Return the [x, y] coordinate for the center point of the cell that contains the specified text.  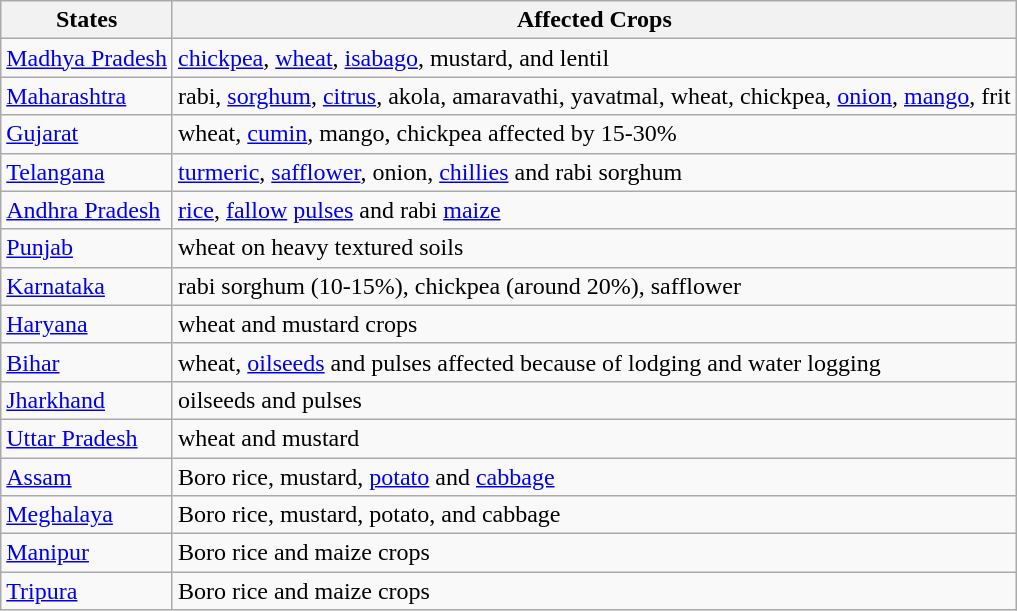
rabi sorghum (10-15%), chickpea (around 20%), safflower [594, 286]
Telangana [87, 172]
chickpea, wheat, isabago, mustard, and lentil [594, 58]
Meghalaya [87, 515]
Jharkhand [87, 400]
rabi, sorghum, citrus, akola, amaravathi, yavatmal, wheat, chickpea, onion, mango, frit [594, 96]
Punjab [87, 248]
Bihar [87, 362]
Uttar Pradesh [87, 438]
wheat and mustard [594, 438]
Tripura [87, 591]
Andhra Pradesh [87, 210]
Gujarat [87, 134]
Maharashtra [87, 96]
Affected Crops [594, 20]
Madhya Pradesh [87, 58]
Assam [87, 477]
rice, fallow pulses and rabi maize [594, 210]
wheat on heavy textured soils [594, 248]
States [87, 20]
wheat, oilseeds and pulses affected because of lodging and water logging [594, 362]
wheat, cumin, mango, chickpea affected by 15-30% [594, 134]
Boro rice, mustard, potato and cabbage [594, 477]
Haryana [87, 324]
wheat and mustard crops [594, 324]
turmeric, safflower, onion, chillies and rabi sorghum [594, 172]
Boro rice, mustard, potato, and cabbage [594, 515]
Manipur [87, 553]
Karnataka [87, 286]
oilseeds and pulses [594, 400]
